Find where the given text appears and provide that cell's center as (X, Y) coordinate. 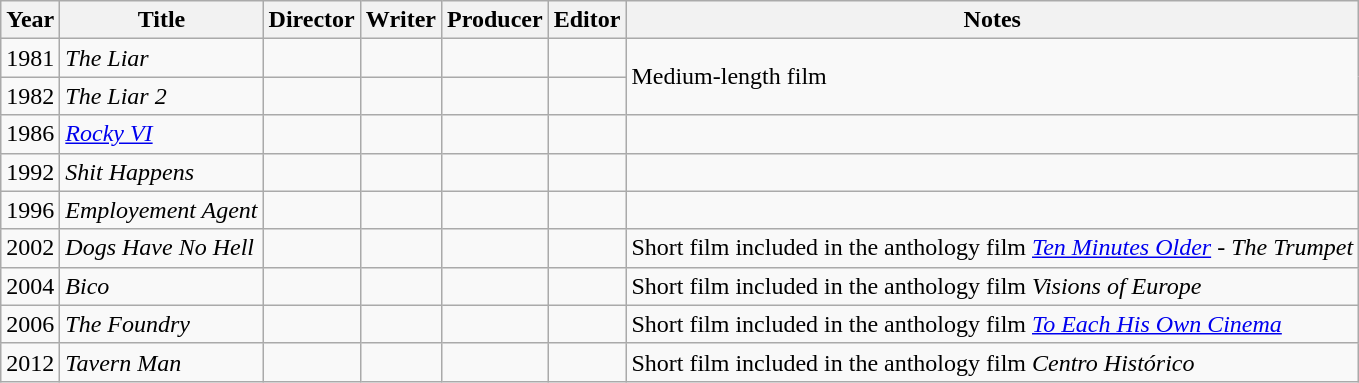
Short film included in the anthology film Centro Histórico (992, 362)
Year (30, 20)
1982 (30, 96)
Rocky VI (162, 134)
The Foundry (162, 324)
Director (312, 20)
Short film included in the anthology film To Each His Own Cinema (992, 324)
Editor (587, 20)
Employement Agent (162, 210)
Dogs Have No Hell (162, 248)
Writer (400, 20)
Tavern Man (162, 362)
Short film included in the anthology film Visions of Europe (992, 286)
The Liar (162, 58)
Title (162, 20)
The Liar 2 (162, 96)
Short film included in the anthology film Ten Minutes Older - The Trumpet (992, 248)
2004 (30, 286)
1981 (30, 58)
2006 (30, 324)
1986 (30, 134)
Bico (162, 286)
1996 (30, 210)
Shit Happens (162, 172)
2012 (30, 362)
Medium-length film (992, 77)
Producer (496, 20)
1992 (30, 172)
2002 (30, 248)
Notes (992, 20)
